Search for the cell housing the specified text and yield its [X, Y] center coordinate. 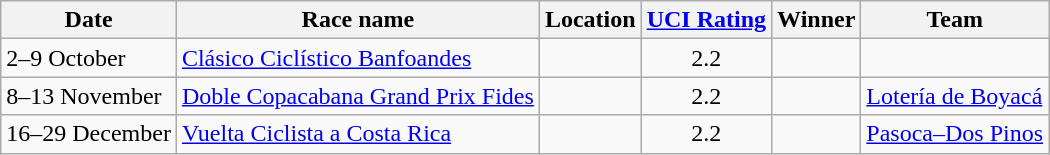
Doble Copacabana Grand Prix Fides [358, 96]
16–29 December [89, 134]
Race name [358, 20]
Clásico Ciclístico Banfoandes [358, 58]
Vuelta Ciclista a Costa Rica [358, 134]
UCI Rating [706, 20]
8–13 November [89, 96]
Location [590, 20]
2–9 October [89, 58]
Team [955, 20]
Pasoca–Dos Pinos [955, 134]
Lotería de Boyacá [955, 96]
Date [89, 20]
Winner [816, 20]
